Identify which cell holds the provided text, then report its (X, Y) central coordinate. 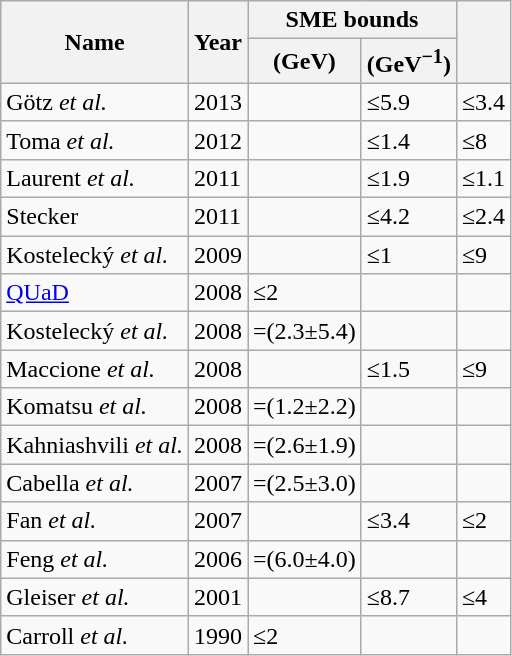
2012 (218, 140)
≤5.9 (408, 102)
Maccione et al. (95, 369)
1990 (218, 635)
Feng et al. (95, 559)
≤1.4 (408, 140)
Kahniashvili et al. (95, 445)
≤1.9 (408, 178)
≤4.2 (408, 217)
2009 (218, 255)
=(1.2±2.2) (305, 407)
Komatsu et al. (95, 407)
2013 (218, 102)
≤1 (408, 255)
=(2.3±5.4) (305, 331)
SME bounds (352, 20)
≤8 (483, 140)
Götz et al. (95, 102)
Gleiser et al. (95, 597)
Stecker (95, 217)
=(2.5±3.0) (305, 483)
Carroll et al. (95, 635)
Toma et al. (95, 140)
≤4 (483, 597)
≤8.7 (408, 597)
Name (95, 42)
QUaD (95, 293)
2006 (218, 559)
=(2.6±1.9) (305, 445)
≤2.4 (483, 217)
2001 (218, 597)
Cabella et al. (95, 483)
Laurent et al. (95, 178)
≤1.5 (408, 369)
(GeV) (305, 62)
=(6.0±4.0) (305, 559)
≤1.1 (483, 178)
Year (218, 42)
Fan et al. (95, 521)
(GeV−1) (408, 62)
